Capture the cell that displays the provided text and extract its [x, y] central coordinate. 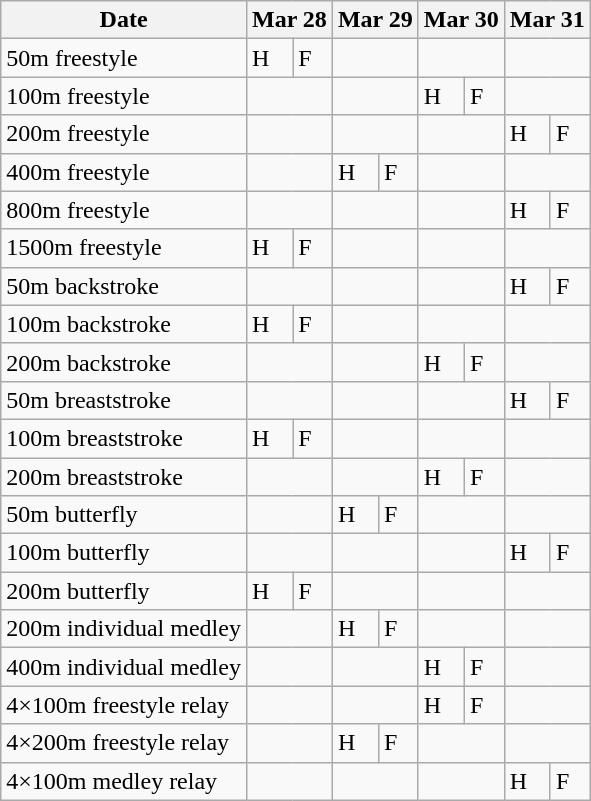
Mar 30 [461, 20]
100m freestyle [124, 96]
200m butterfly [124, 591]
200m breaststroke [124, 477]
4×100m medley relay [124, 781]
50m backstroke [124, 286]
800m freestyle [124, 210]
200m individual medley [124, 629]
Mar 28 [289, 20]
400m freestyle [124, 172]
50m freestyle [124, 58]
50m breaststroke [124, 400]
400m individual medley [124, 667]
Mar 29 [375, 20]
100m backstroke [124, 324]
4×200m freestyle relay [124, 743]
4×100m freestyle relay [124, 705]
1500m freestyle [124, 248]
Mar 31 [547, 20]
Date [124, 20]
200m backstroke [124, 362]
50m butterfly [124, 515]
100m breaststroke [124, 438]
100m butterfly [124, 553]
200m freestyle [124, 134]
